Provide the (X, Y) coordinate of the cell's center where the given text is located.  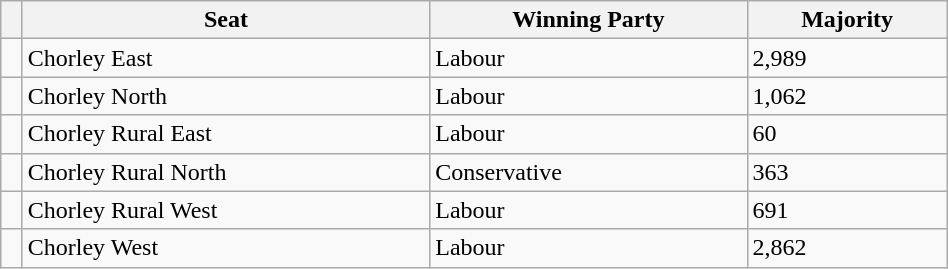
Majority (847, 20)
Conservative (588, 172)
Winning Party (588, 20)
2,989 (847, 58)
Chorley Rural North (226, 172)
2,862 (847, 248)
Chorley West (226, 248)
1,062 (847, 96)
Chorley North (226, 96)
691 (847, 210)
Chorley Rural West (226, 210)
363 (847, 172)
60 (847, 134)
Seat (226, 20)
Chorley East (226, 58)
Chorley Rural East (226, 134)
